For the text-containing cell, return its midpoint in [x, y] coordinate format. 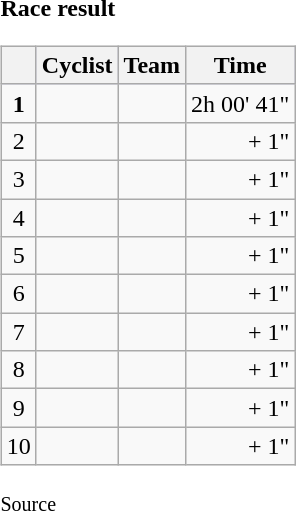
Team [152, 65]
6 [18, 294]
4 [18, 217]
3 [18, 179]
2 [18, 141]
Cyclist [77, 65]
8 [18, 370]
10 [18, 446]
2h 00' 41" [240, 103]
1 [18, 103]
Time [240, 65]
5 [18, 256]
7 [18, 332]
9 [18, 408]
